Provide the (x, y) coordinate of the cell's center where the given text is located.  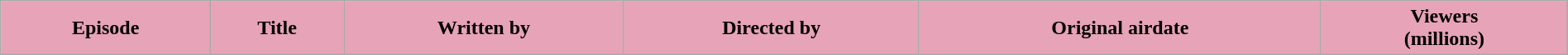
Original airdate (1120, 28)
Directed by (771, 28)
Written by (485, 28)
Viewers(millions) (1444, 28)
Title (278, 28)
Episode (106, 28)
